Scan for the cell matching the given text and deliver its (X, Y) coordinate at center. 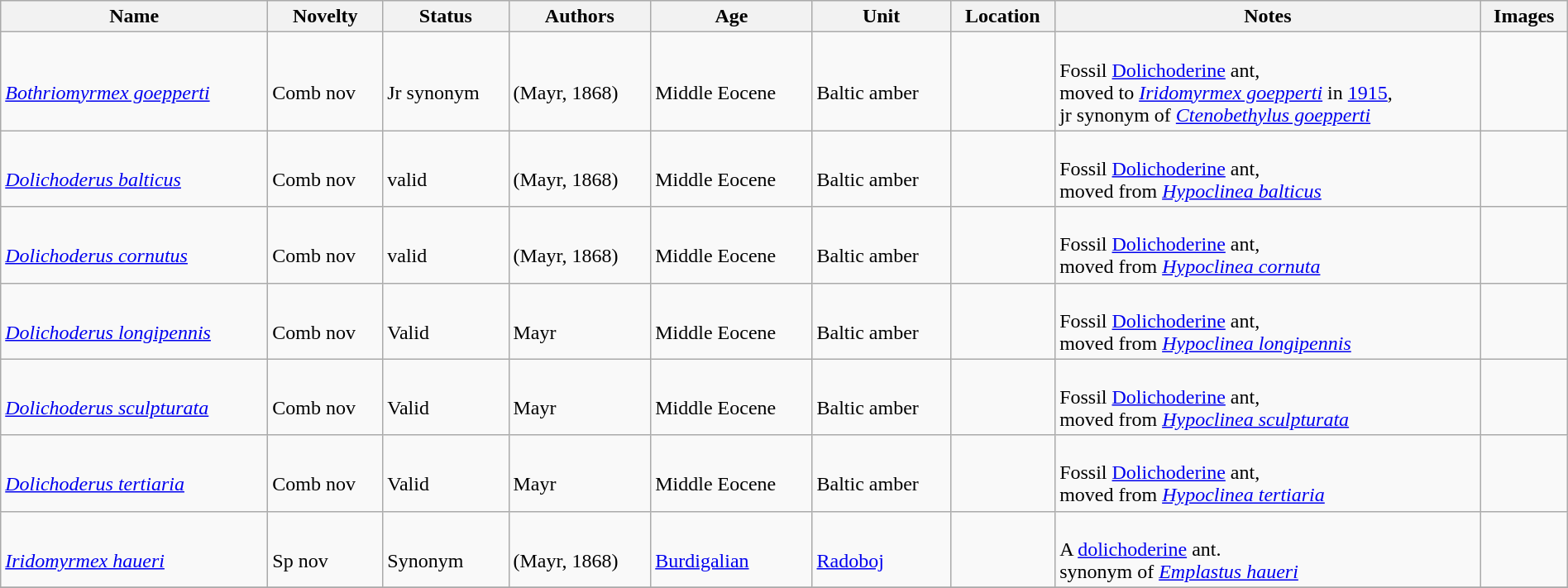
Bothriomyrmex goepperti (134, 81)
Fossil Dolichoderine ant, moved from Hypoclinea tertiaria (1269, 473)
Name (134, 17)
Unit (882, 17)
Iridomyrmex haueri (134, 549)
Dolichoderus balticus (134, 169)
Radoboj (882, 549)
Dolichoderus cornutus (134, 245)
A dolichoderine ant. synonym of Emplastus haueri (1269, 549)
Synonym (446, 549)
Jr synonym (446, 81)
Fossil Dolichoderine ant, moved from Hypoclinea longipennis (1269, 321)
Novelty (326, 17)
Notes (1269, 17)
Dolichoderus sculpturata (134, 397)
Age (731, 17)
Dolichoderus longipennis (134, 321)
Authors (580, 17)
Images (1523, 17)
Fossil Dolichoderine ant, moved from Hypoclinea cornuta (1269, 245)
Sp nov (326, 549)
Status (446, 17)
Dolichoderus tertiaria (134, 473)
Location (1002, 17)
Fossil Dolichoderine ant, moved from Hypoclinea sculpturata (1269, 397)
Fossil Dolichoderine ant, moved from Hypoclinea balticus (1269, 169)
Burdigalian (731, 549)
Fossil Dolichoderine ant, moved to Iridomyrmex goepperti in 1915, jr synonym of Ctenobethylus goepperti (1269, 81)
